Extract the (X, Y) coordinate from the center of the cell holding the provided text.  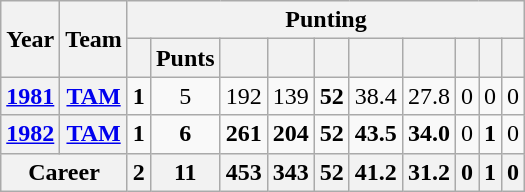
2 (138, 172)
139 (290, 96)
261 (244, 134)
43.5 (376, 134)
27.8 (428, 96)
Team (94, 39)
Punts (185, 58)
1982 (30, 134)
31.2 (428, 172)
1981 (30, 96)
192 (244, 96)
343 (290, 172)
41.2 (376, 172)
6 (185, 134)
Punting (326, 20)
204 (290, 134)
5 (185, 96)
11 (185, 172)
34.0 (428, 134)
Year (30, 39)
38.4 (376, 96)
453 (244, 172)
Career (64, 172)
